Identify which cell holds the provided text, then report its (x, y) central coordinate. 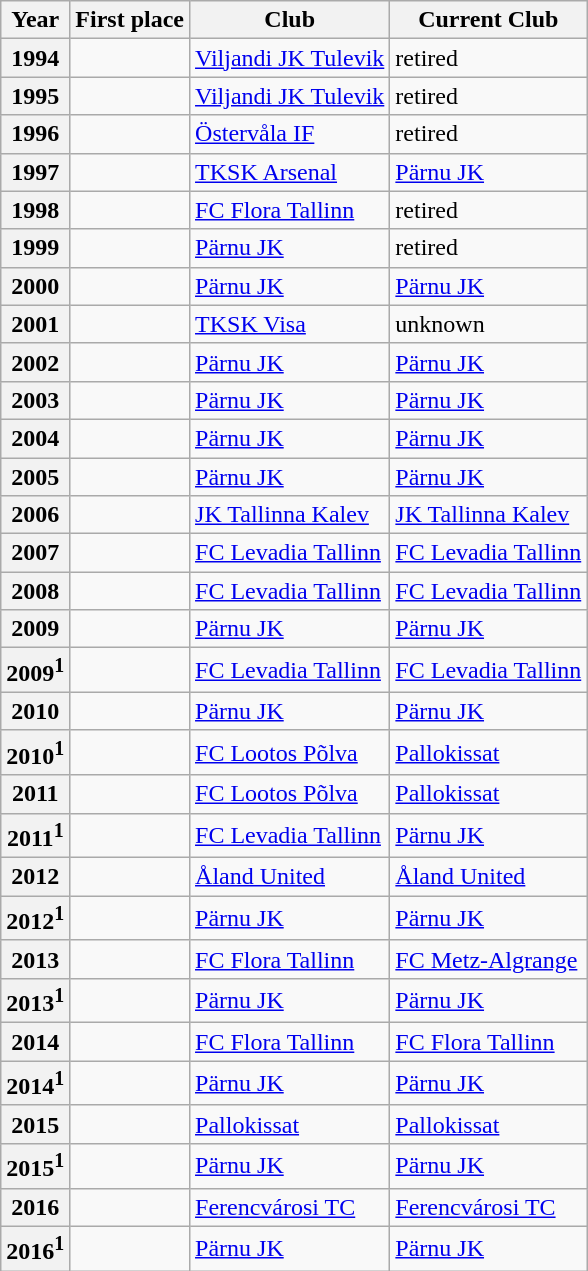
2001 (36, 324)
2011 (36, 794)
unknown (488, 324)
Current Club (488, 20)
20091 (36, 670)
Club (290, 20)
2009 (36, 629)
TKSK Visa (290, 324)
20161 (36, 1248)
2008 (36, 591)
1994 (36, 58)
Östervåla IF (290, 134)
TKSK Arsenal (290, 172)
2012 (36, 877)
20121 (36, 918)
2015 (36, 1124)
2007 (36, 553)
2005 (36, 477)
20111 (36, 836)
20141 (36, 1084)
20151 (36, 1166)
2014 (36, 1042)
2010 (36, 711)
2002 (36, 362)
2003 (36, 400)
2016 (36, 1207)
20101 (36, 752)
1996 (36, 134)
First place (130, 20)
2013 (36, 959)
20131 (36, 1000)
2006 (36, 515)
FC Metz-Algrange (488, 959)
2000 (36, 286)
1997 (36, 172)
2004 (36, 438)
1995 (36, 96)
1999 (36, 248)
1998 (36, 210)
Year (36, 20)
